For the text-containing cell, return its midpoint in [X, Y] coordinate format. 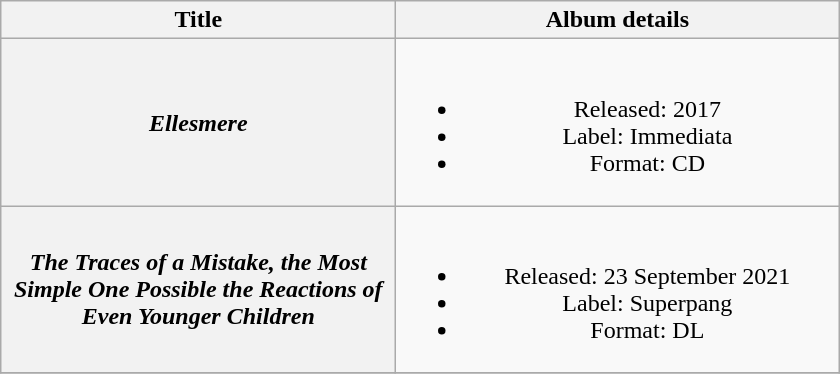
Title [198, 20]
Ellesmere [198, 122]
Released: 2017Label: Immediata Format: CD [618, 122]
The Traces of a Mistake, the Most Simple One Possible the Reactions of Even Younger Children [198, 290]
Released: 23 September 2021Label: Superpang Format: DL [618, 290]
Album details [618, 20]
